Extract the [X, Y] coordinate from the center of the cell holding the provided text.  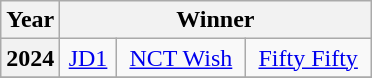
Year [30, 20]
NCT Wish [180, 58]
JD1 [88, 58]
Winner [216, 20]
Fifty Fifty [308, 58]
2024 [30, 58]
